Scan for the cell matching the given text and deliver its [X, Y] coordinate at center. 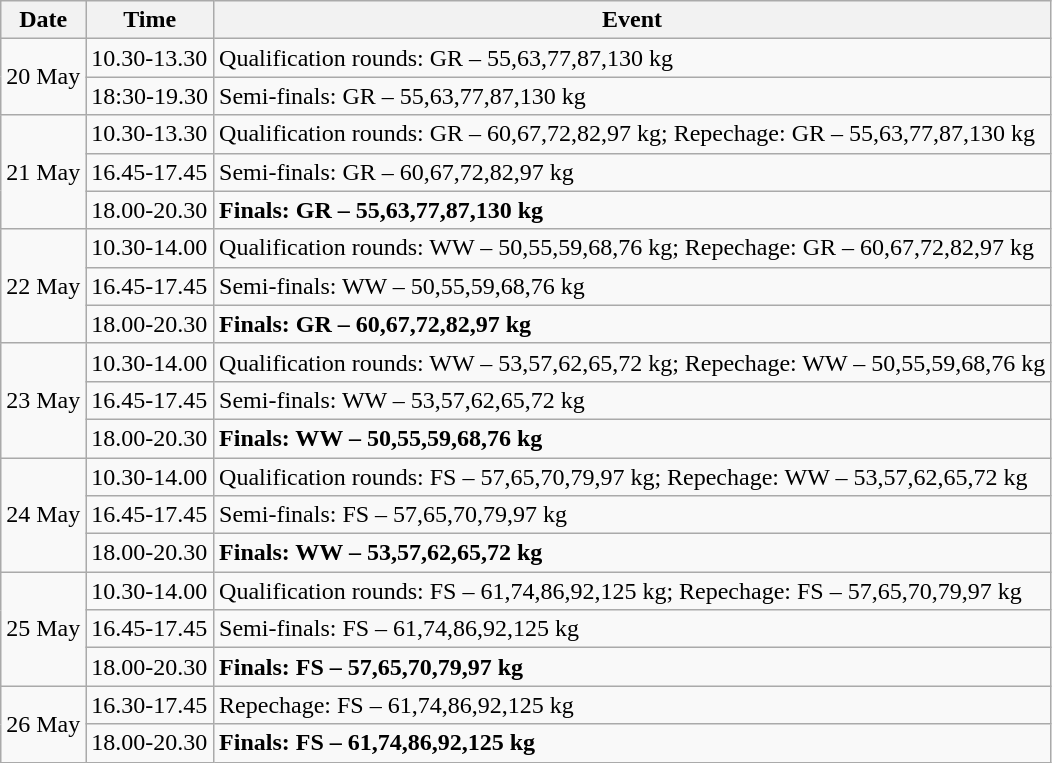
Qualification rounds: WW – 50,55,59,68,76 kg; Repechage: GR – 60,67,72,82,97 kg [632, 248]
Semi-finals: FS – 61,74,86,92,125 kg [632, 629]
Qualification rounds: FS – 61,74,86,92,125 kg; Repechage: FS – 57,65,70,79,97 kg [632, 591]
Finals: FS – 57,65,70,79,97 kg [632, 667]
23 May [44, 400]
Finals: WW – 53,57,62,65,72 kg [632, 553]
Finals: FS – 61,74,86,92,125 kg [632, 743]
Qualification rounds: GR – 60,67,72,82,97 kg; Repechage: GR – 55,63,77,87,130 kg [632, 134]
Qualification rounds: WW – 53,57,62,65,72 kg; Repechage: WW – 50,55,59,68,76 kg [632, 362]
Semi-finals: FS – 57,65,70,79,97 kg [632, 515]
Qualification rounds: GR – 55,63,77,87,130 kg [632, 58]
Repechage: FS – 61,74,86,92,125 kg [632, 705]
21 May [44, 172]
Semi-finals: GR – 55,63,77,87,130 kg [632, 96]
Semi-finals: WW – 50,55,59,68,76 kg [632, 286]
18:30-19.30 [150, 96]
26 May [44, 724]
16.30-17.45 [150, 705]
Finals: WW – 50,55,59,68,76 kg [632, 438]
Finals: GR – 60,67,72,82,97 kg [632, 324]
Semi-finals: WW – 53,57,62,65,72 kg [632, 400]
22 May [44, 286]
Qualification rounds: FS – 57,65,70,79,97 kg; Repechage: WW – 53,57,62,65,72 kg [632, 477]
Date [44, 20]
Semi-finals: GR – 60,67,72,82,97 kg [632, 172]
Event [632, 20]
20 May [44, 77]
Time [150, 20]
25 May [44, 629]
24 May [44, 515]
Finals: GR – 55,63,77,87,130 kg [632, 210]
